Detect which cell encompasses the target text, then output its [X, Y] center coordinate. 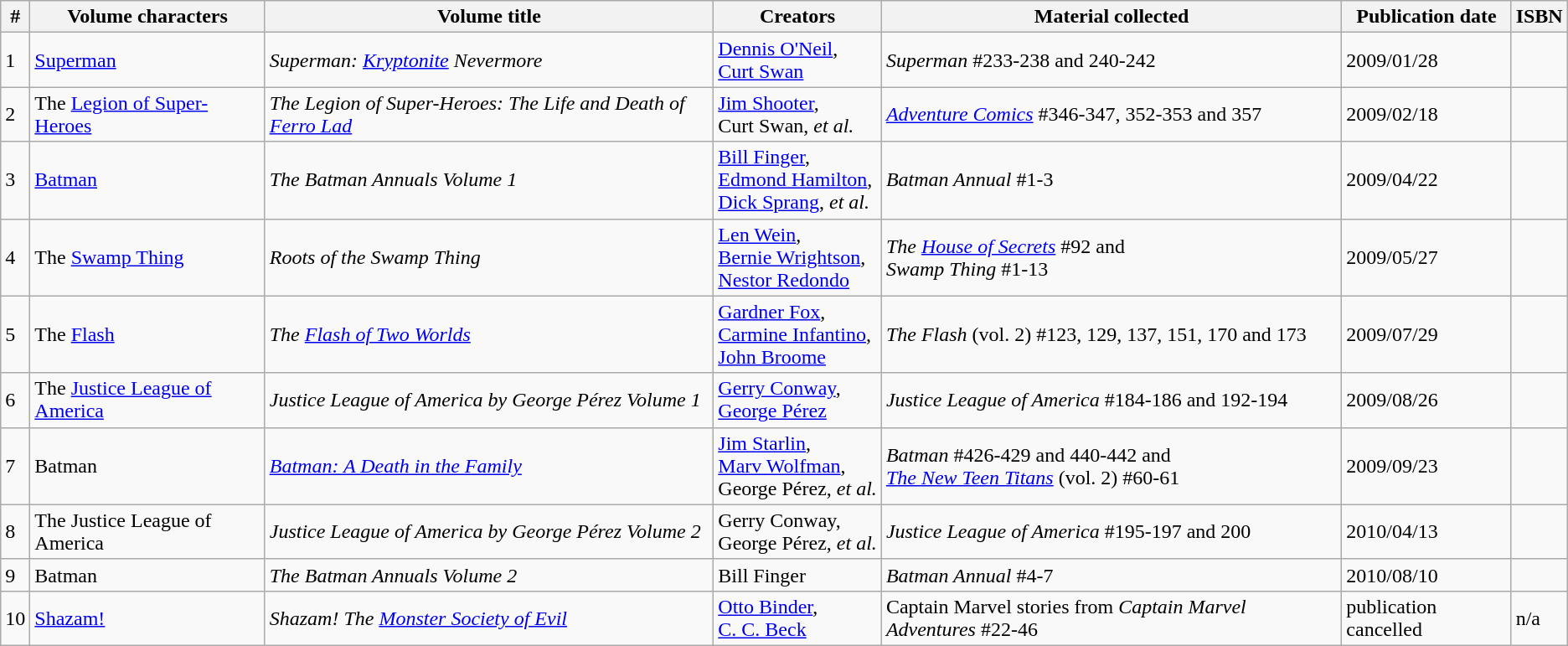
Otto Binder,C. C. Beck [797, 618]
2010/04/13 [1426, 531]
The Legion of Super-Heroes [147, 114]
Justice League of America by George Pérez Volume 2 [489, 531]
2009/05/27 [1426, 257]
2 [15, 114]
Adventure Comics #346-347, 352-353 and 357 [1111, 114]
ISBN [1540, 17]
Shazam! The Monster Society of Evil [489, 618]
n/a [1540, 618]
Batman #426-429 and 440-442 andThe New Teen Titans (vol. 2) #60-61 [1111, 466]
Gerry Conway,George Pérez, et al. [797, 531]
The House of Secrets #92 andSwamp Thing #1-13 [1111, 257]
4 [15, 257]
Roots of the Swamp Thing [489, 257]
Volume title [489, 17]
2009/04/22 [1426, 180]
The Flash of Two Worlds [489, 334]
3 [15, 180]
5 [15, 334]
6 [15, 401]
2009/02/18 [1426, 114]
1 [15, 60]
Gerry Conway,George Pérez [797, 401]
Jim Shooter,Curt Swan, et al. [797, 114]
Superman: Kryptonite Nevermore [489, 60]
2009/08/26 [1426, 401]
Bill Finger,Edmond Hamilton,Dick Sprang, et al. [797, 180]
Publication date [1426, 17]
The Legion of Super-Heroes: The Life and Death of Ferro Lad [489, 114]
The Batman Annuals Volume 2 [489, 575]
The Flash [147, 334]
10 [15, 618]
Superman [147, 60]
Material collected [1111, 17]
Bill Finger [797, 575]
Dennis O'Neil,Curt Swan [797, 60]
Justice League of America #195-197 and 200 [1111, 531]
7 [15, 466]
Justice League of America #184-186 and 192-194 [1111, 401]
Len Wein,Bernie Wrightson,Nestor Redondo [797, 257]
Gardner Fox,Carmine Infantino,John Broome [797, 334]
Captain Marvel stories from Captain Marvel Adventures #22-46 [1111, 618]
# [15, 17]
8 [15, 531]
2009/01/28 [1426, 60]
Jim Starlin,Marv Wolfman,George Pérez, et al. [797, 466]
Batman Annual #1-3 [1111, 180]
Batman: A Death in the Family [489, 466]
The Batman Annuals Volume 1 [489, 180]
2010/08/10 [1426, 575]
2009/07/29 [1426, 334]
Volume characters [147, 17]
The Flash (vol. 2) #123, 129, 137, 151, 170 and 173 [1111, 334]
The Swamp Thing [147, 257]
publication cancelled [1426, 618]
Justice League of America by George Pérez Volume 1 [489, 401]
Batman Annual #4-7 [1111, 575]
Creators [797, 17]
2009/09/23 [1426, 466]
9 [15, 575]
Shazam! [147, 618]
Superman #233-238 and 240-242 [1111, 60]
